Return (X, Y) of the center of cell containing provided text 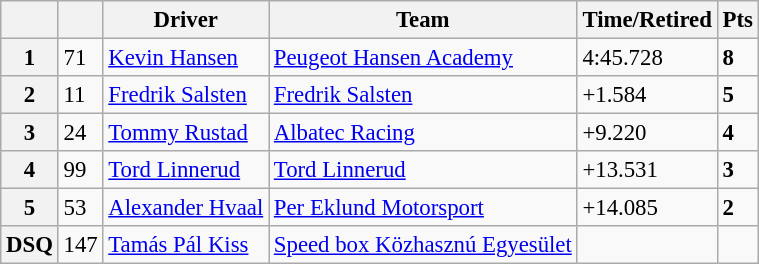
Time/Retired (647, 20)
Tamás Pál Kiss (186, 245)
8 (738, 58)
+13.531 (647, 170)
+14.085 (647, 208)
99 (80, 170)
Albatec Racing (424, 133)
DSQ (30, 245)
Per Eklund Motorsport (424, 208)
1 (30, 58)
53 (80, 208)
24 (80, 133)
Peugeot Hansen Academy (424, 58)
+1.584 (647, 95)
Kevin Hansen (186, 58)
Team (424, 20)
147 (80, 245)
Alexander Hvaal (186, 208)
11 (80, 95)
4:45.728 (647, 58)
71 (80, 58)
+9.220 (647, 133)
Pts (738, 20)
Speed box Közhasznú Egyesület (424, 245)
Driver (186, 20)
Tommy Rustad (186, 133)
